Capture the cell that displays the provided text and extract its [x, y] central coordinate. 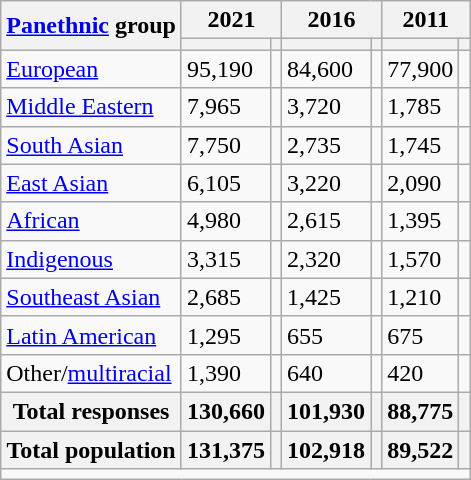
Latin American [92, 335]
2,090 [420, 183]
101,930 [326, 411]
95,190 [226, 69]
2,615 [326, 221]
131,375 [226, 449]
7,750 [226, 145]
3,220 [326, 183]
1,785 [420, 107]
2011 [426, 20]
1,745 [420, 145]
Total responses [92, 411]
Middle Eastern [92, 107]
1,395 [420, 221]
3,720 [326, 107]
2021 [231, 20]
1,210 [420, 297]
89,522 [420, 449]
130,660 [226, 411]
Indigenous [92, 259]
2,320 [326, 259]
88,775 [420, 411]
7,965 [226, 107]
1,570 [420, 259]
102,918 [326, 449]
1,295 [226, 335]
1,425 [326, 297]
84,600 [326, 69]
1,390 [226, 373]
Total population [92, 449]
3,315 [226, 259]
77,900 [420, 69]
European [92, 69]
African [92, 221]
2,735 [326, 145]
Panethnic group [92, 26]
675 [420, 335]
2,685 [226, 297]
420 [420, 373]
6,105 [226, 183]
655 [326, 335]
4,980 [226, 221]
640 [326, 373]
East Asian [92, 183]
Southeast Asian [92, 297]
Other/multiracial [92, 373]
2016 [332, 20]
South Asian [92, 145]
